Locate the cell with the specified text and output its (x, y) center coordinate. 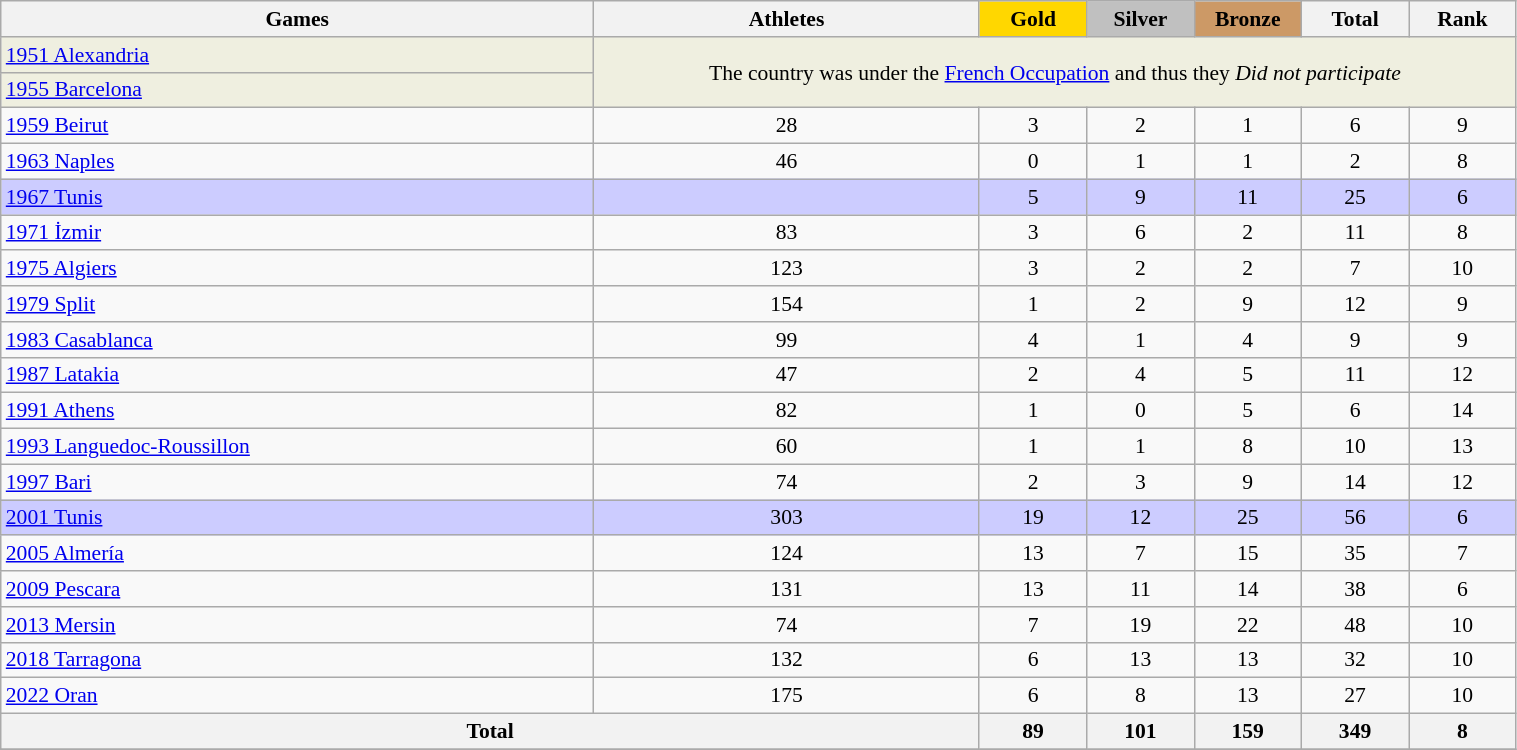
Gold (1032, 19)
1991 Athens (298, 411)
47 (787, 375)
48 (1354, 625)
1967 Tunis (298, 197)
Bronze (1248, 19)
Athletes (787, 19)
2001 Tunis (298, 518)
2018 Tarragona (298, 660)
1955 Barcelona (298, 90)
1951 Alexandria (298, 55)
303 (787, 518)
1997 Bari (298, 482)
83 (787, 233)
132 (787, 660)
89 (1032, 732)
2009 Pescara (298, 589)
27 (1354, 696)
38 (1354, 589)
175 (787, 696)
1979 Split (298, 304)
131 (787, 589)
28 (787, 126)
124 (787, 554)
1987 Latakia (298, 375)
1963 Naples (298, 162)
2005 Almería (298, 554)
159 (1248, 732)
56 (1354, 518)
22 (1248, 625)
1975 Algiers (298, 269)
15 (1248, 554)
154 (787, 304)
35 (1354, 554)
1971 İzmir (298, 233)
99 (787, 340)
46 (787, 162)
123 (787, 269)
101 (1140, 732)
1983 Casablanca (298, 340)
Silver (1140, 19)
2013 Mersin (298, 625)
1993 Languedoc-Roussillon (298, 447)
The country was under the French Occupation and thus they Did not participate (1055, 72)
Rank (1462, 19)
2022 Oran (298, 696)
82 (787, 411)
32 (1354, 660)
60 (787, 447)
1959 Beirut (298, 126)
Games (298, 19)
349 (1354, 732)
